Return [X, Y] of the center of cell containing provided text 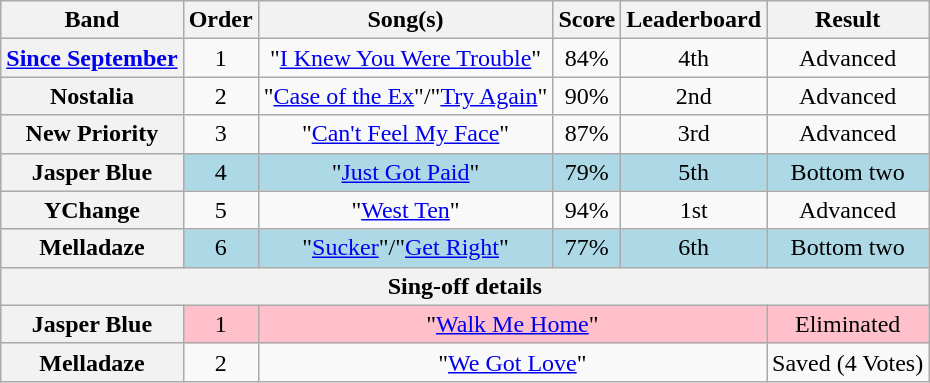
94% [587, 210]
"Can't Feel My Face" [406, 134]
87% [587, 134]
"West Ten" [406, 210]
YChange [92, 210]
77% [587, 248]
Saved (4 Votes) [848, 362]
84% [587, 58]
Score [587, 20]
1st [694, 210]
Sing-off details [465, 286]
Nostalia [92, 96]
Since September [92, 58]
3rd [694, 134]
Leaderboard [694, 20]
"Just Got Paid" [406, 172]
3 [220, 134]
79% [587, 172]
4 [220, 172]
Result [848, 20]
Band [92, 20]
90% [587, 96]
Song(s) [406, 20]
Order [220, 20]
6th [694, 248]
Eliminated [848, 324]
6 [220, 248]
"Sucker"/"Get Right" [406, 248]
"Walk Me Home" [512, 324]
5 [220, 210]
5th [694, 172]
"We Got Love" [512, 362]
"I Knew You Were Trouble" [406, 58]
New Priority [92, 134]
4th [694, 58]
2nd [694, 96]
"Case of the Ex"/"Try Again" [406, 96]
